Identify which cell holds the provided text, then report its (x, y) central coordinate. 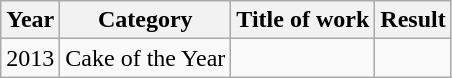
Category (146, 20)
Title of work (303, 20)
Cake of the Year (146, 58)
2013 (30, 58)
Year (30, 20)
Result (413, 20)
